For the text-containing cell, return its midpoint in [x, y] coordinate format. 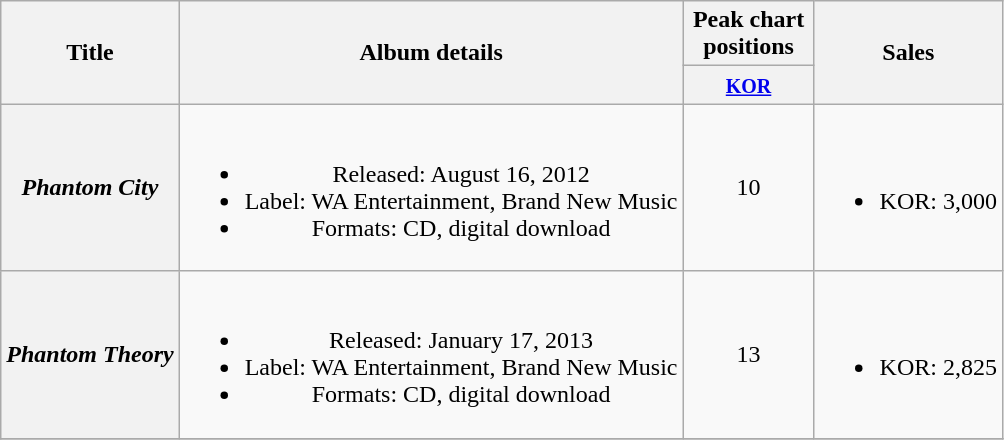
KOR: 3,000 [908, 188]
Released: January 17, 2013Label: WA Entertainment, Brand New MusicFormats: CD, digital download [431, 354]
Phantom City [90, 188]
Sales [908, 52]
13 [748, 354]
10 [748, 188]
Released: August 16, 2012Label: WA Entertainment, Brand New MusicFormats: CD, digital download [431, 188]
Title [90, 52]
KOR: 2,825 [908, 354]
Peak chart positions [748, 34]
KOR [748, 85]
Album details [431, 52]
Phantom Theory [90, 354]
